Locate the cell with the specified text and output its (x, y) center coordinate. 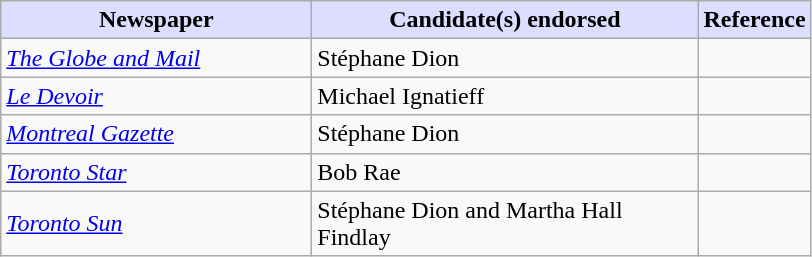
Stéphane Dion and Martha Hall Findlay (505, 224)
Le Devoir (156, 96)
Newspaper (156, 20)
Montreal Gazette (156, 134)
Reference (754, 20)
Toronto Star (156, 172)
Michael Ignatieff (505, 96)
Toronto Sun (156, 224)
The Globe and Mail (156, 58)
Candidate(s) endorsed (505, 20)
Bob Rae (505, 172)
